Search for the cell housing the specified text and yield its (X, Y) center coordinate. 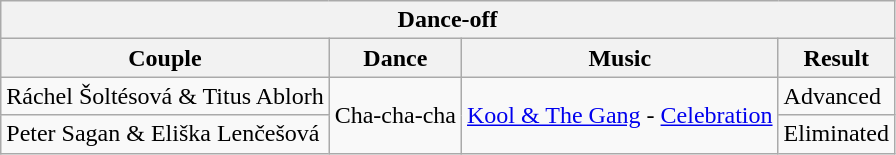
Ráchel Šoltésová & Titus Ablorh (165, 96)
Dance (395, 58)
Couple (165, 58)
Music (620, 58)
Dance-off (448, 20)
Advanced (836, 96)
Cha-cha-cha (395, 115)
Result (836, 58)
Eliminated (836, 134)
Kool & The Gang - Celebration (620, 115)
Peter Sagan & Eliška Lenčešová (165, 134)
